Search for the cell housing the specified text and yield its [x, y] center coordinate. 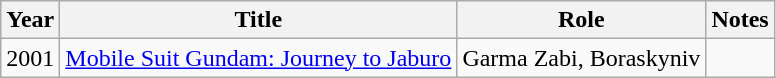
2001 [30, 58]
Notes [740, 20]
Garma Zabi, Boraskyniv [582, 58]
Title [258, 20]
Role [582, 20]
Mobile Suit Gundam: Journey to Jaburo [258, 58]
Year [30, 20]
